Extract the [X, Y] coordinate from the center of the cell holding the provided text.  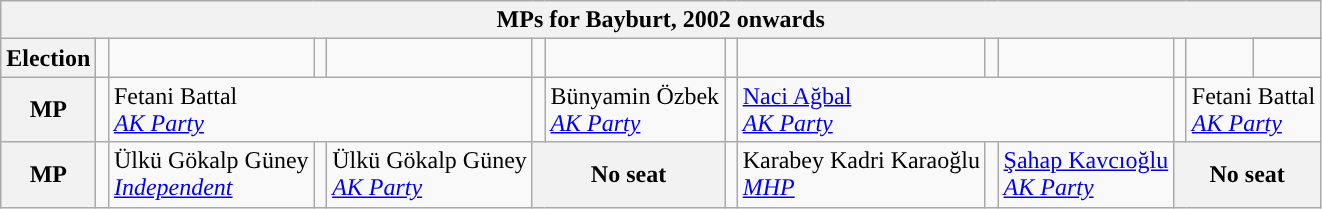
Şahap KavcıoğluAK Party [1086, 174]
Ülkü Gökalp GüneyIndependent [211, 174]
Bünyamin ÖzbekAK Party [635, 110]
Ülkü Gökalp GüneyAK Party [430, 174]
MPs for Bayburt, 2002 onwards [661, 20]
Election [48, 58]
Naci AğbalAK Party [956, 110]
Karabey Kadri KaraoğluMHP [861, 174]
